From the cell containing the given text, extract its center point as (X, Y) coordinate. 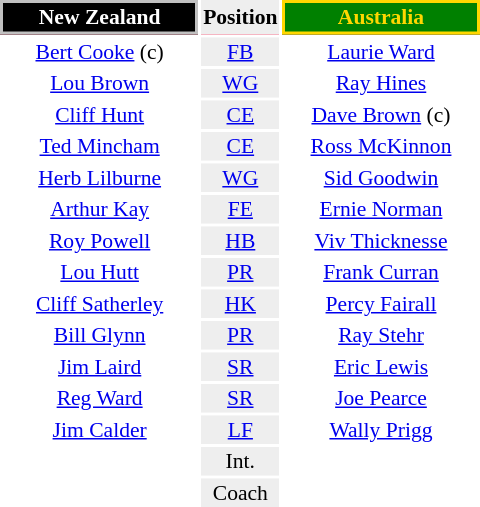
Viv Thicknesse (381, 240)
Australia (381, 17)
Arthur Kay (100, 209)
FB (240, 52)
Ernie Norman (381, 209)
Wally Prigg (381, 430)
HK (240, 304)
Sid Goodwin (381, 178)
Coach (240, 492)
Lou Brown (100, 83)
FE (240, 209)
Cliff Hunt (100, 114)
Bert Cooke (c) (100, 52)
Ray Stehr (381, 335)
HB (240, 240)
Jim Calder (100, 430)
LF (240, 430)
Int. (240, 461)
Bill Glynn (100, 335)
Roy Powell (100, 240)
Ross McKinnon (381, 146)
Ted Mincham (100, 146)
Dave Brown (c) (381, 114)
Percy Fairall (381, 304)
Herb Lilburne (100, 178)
New Zealand (100, 17)
Reg Ward (100, 398)
Cliff Satherley (100, 304)
Ray Hines (381, 83)
Joe Pearce (381, 398)
Laurie Ward (381, 52)
Eric Lewis (381, 366)
Lou Hutt (100, 272)
Jim Laird (100, 366)
Frank Curran (381, 272)
Position (240, 17)
